Output the (x, y) coordinate of the center of the cell containing the given text.  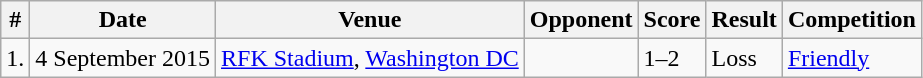
Score (672, 20)
Loss (744, 58)
Competition (852, 20)
# (16, 20)
Venue (370, 20)
Opponent (581, 20)
RFK Stadium, Washington DC (370, 58)
Result (744, 20)
Date (123, 20)
4 September 2015 (123, 58)
1–2 (672, 58)
1. (16, 58)
Friendly (852, 58)
